Find where the given text appears and provide that cell's center as [x, y] coordinate. 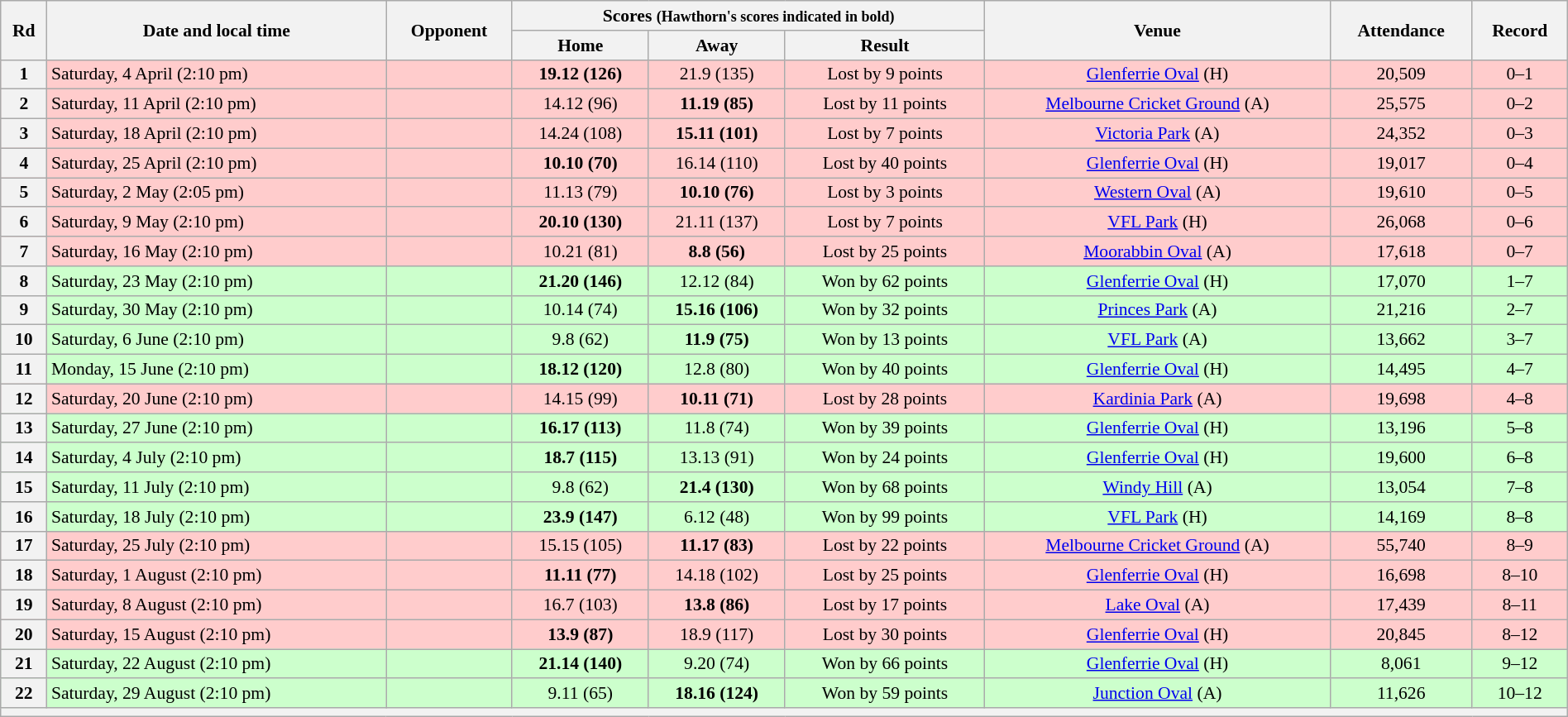
1 [24, 74]
Saturday, 23 May (2:10 pm) [217, 281]
11.9 (75) [716, 340]
16.14 (110) [716, 163]
Saturday, 4 July (2:10 pm) [217, 458]
5 [24, 193]
Won by 24 points [885, 458]
12.8 (80) [716, 370]
11.17 (83) [716, 546]
Lost by 3 points [885, 193]
11.11 (77) [581, 576]
12.12 (84) [716, 281]
26,068 [1401, 222]
21.4 (130) [716, 487]
Home [581, 45]
Saturday, 22 August (2:10 pm) [217, 664]
Saturday, 25 April (2:10 pm) [217, 163]
19 [24, 605]
Date and local time [217, 30]
15.11 (101) [716, 134]
21.11 (137) [716, 222]
13,662 [1401, 340]
16,698 [1401, 576]
Away [716, 45]
9.20 (74) [716, 664]
Won by 66 points [885, 664]
Monday, 15 June (2:10 pm) [217, 370]
Saturday, 27 June (2:10 pm) [217, 428]
18.16 (124) [716, 694]
20 [24, 634]
Won by 39 points [885, 428]
Won by 62 points [885, 281]
13,196 [1401, 428]
13,054 [1401, 487]
Saturday, 2 May (2:05 pm) [217, 193]
11.13 (79) [581, 193]
Lost by 28 points [885, 399]
Lost by 40 points [885, 163]
10.21 (81) [581, 251]
Saturday, 9 May (2:10 pm) [217, 222]
3 [24, 134]
6–8 [1520, 458]
2–7 [1520, 310]
21.9 (135) [716, 74]
24,352 [1401, 134]
Saturday, 4 April (2:10 pm) [217, 74]
Opponent [450, 30]
8–8 [1520, 517]
13.8 (86) [716, 605]
14.15 (99) [581, 399]
1–7 [1520, 281]
9 [24, 310]
Won by 13 points [885, 340]
21 [24, 664]
4–7 [1520, 370]
19,017 [1401, 163]
Scores (Hawthorn's scores indicated in bold) [748, 16]
14.12 (96) [581, 104]
8–10 [1520, 576]
Victoria Park (A) [1158, 134]
8,061 [1401, 664]
6 [24, 222]
0–1 [1520, 74]
Lost by 17 points [885, 605]
Western Oval (A) [1158, 193]
10 [24, 340]
Lake Oval (A) [1158, 605]
19,698 [1401, 399]
Lost by 22 points [885, 546]
Won by 40 points [885, 370]
14,169 [1401, 517]
Record [1520, 30]
0–6 [1520, 222]
Junction Oval (A) [1158, 694]
12 [24, 399]
0–3 [1520, 134]
0–5 [1520, 193]
13 [24, 428]
Saturday, 20 June (2:10 pm) [217, 399]
Saturday, 25 July (2:10 pm) [217, 546]
3–7 [1520, 340]
21.14 (140) [581, 664]
Attendance [1401, 30]
0–4 [1520, 163]
18.9 (117) [716, 634]
Lost by 11 points [885, 104]
Won by 59 points [885, 694]
14 [24, 458]
10–12 [1520, 694]
Won by 32 points [885, 310]
8–11 [1520, 605]
0–7 [1520, 251]
9–12 [1520, 664]
16.17 (113) [581, 428]
11 [24, 370]
20.10 (130) [581, 222]
Saturday, 16 May (2:10 pm) [217, 251]
21,216 [1401, 310]
17 [24, 546]
6.12 (48) [716, 517]
4–8 [1520, 399]
22 [24, 694]
14.18 (102) [716, 576]
19,600 [1401, 458]
10.10 (70) [581, 163]
Won by 68 points [885, 487]
8–12 [1520, 634]
Saturday, 29 August (2:10 pm) [217, 694]
10.11 (71) [716, 399]
Won by 99 points [885, 517]
15.15 (105) [581, 546]
4 [24, 163]
19.12 (126) [581, 74]
25,575 [1401, 104]
18.12 (120) [581, 370]
8–9 [1520, 546]
7 [24, 251]
11.19 (85) [716, 104]
13.13 (91) [716, 458]
Moorabbin Oval (A) [1158, 251]
18.7 (115) [581, 458]
VFL Park (A) [1158, 340]
16 [24, 517]
Saturday, 8 August (2:10 pm) [217, 605]
Saturday, 18 April (2:10 pm) [217, 134]
21.20 (146) [581, 281]
Venue [1158, 30]
11.8 (74) [716, 428]
14.24 (108) [581, 134]
14,495 [1401, 370]
Lost by 9 points [885, 74]
11,626 [1401, 694]
19,610 [1401, 193]
10.10 (76) [716, 193]
8 [24, 281]
Kardinia Park (A) [1158, 399]
15 [24, 487]
Princes Park (A) [1158, 310]
20,845 [1401, 634]
13.9 (87) [581, 634]
55,740 [1401, 546]
Saturday, 30 May (2:10 pm) [217, 310]
18 [24, 576]
8.8 (56) [716, 251]
Saturday, 1 August (2:10 pm) [217, 576]
Saturday, 18 July (2:10 pm) [217, 517]
Saturday, 11 April (2:10 pm) [217, 104]
9.11 (65) [581, 694]
Result [885, 45]
2 [24, 104]
20,509 [1401, 74]
0–2 [1520, 104]
15.16 (106) [716, 310]
5–8 [1520, 428]
10.14 (74) [581, 310]
Rd [24, 30]
7–8 [1520, 487]
Lost by 30 points [885, 634]
Windy Hill (A) [1158, 487]
17,618 [1401, 251]
17,070 [1401, 281]
Saturday, 15 August (2:10 pm) [217, 634]
Saturday, 11 July (2:10 pm) [217, 487]
16.7 (103) [581, 605]
17,439 [1401, 605]
23.9 (147) [581, 517]
Saturday, 6 June (2:10 pm) [217, 340]
